Scan for the cell matching the given text and deliver its [x, y] coordinate at center. 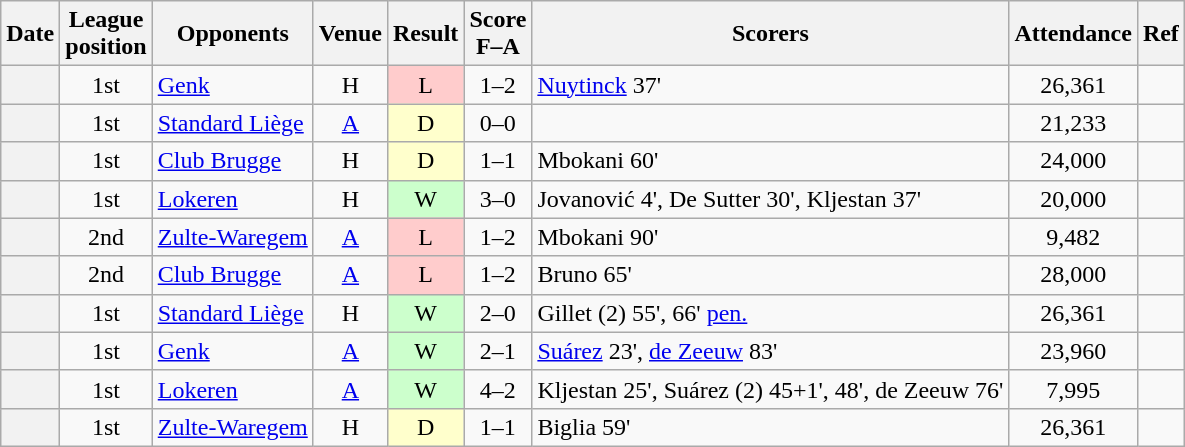
ScoreF–A [498, 34]
9,482 [1073, 237]
7,995 [1073, 389]
Date [30, 34]
Opponents [232, 34]
2–0 [498, 313]
4–2 [498, 389]
20,000 [1073, 199]
Biglia 59' [770, 427]
Venue [350, 34]
Mbokani 60' [770, 161]
Gillet (2) 55', 66' pen. [770, 313]
21,233 [1073, 123]
Suárez 23', de Zeeuw 83' [770, 351]
Scorers [770, 34]
28,000 [1073, 275]
Nuytinck 37' [770, 85]
0–0 [498, 123]
Jovanović 4', De Sutter 30', Kljestan 37' [770, 199]
Attendance [1073, 34]
Bruno 65' [770, 275]
Ref [1160, 34]
Result [425, 34]
Mbokani 90' [770, 237]
Kljestan 25', Suárez (2) 45+1', 48', de Zeeuw 76' [770, 389]
2–1 [498, 351]
Leagueposition [106, 34]
3–0 [498, 199]
23,960 [1073, 351]
24,000 [1073, 161]
